Extract the [X, Y] coordinate from the center of the cell holding the provided text.  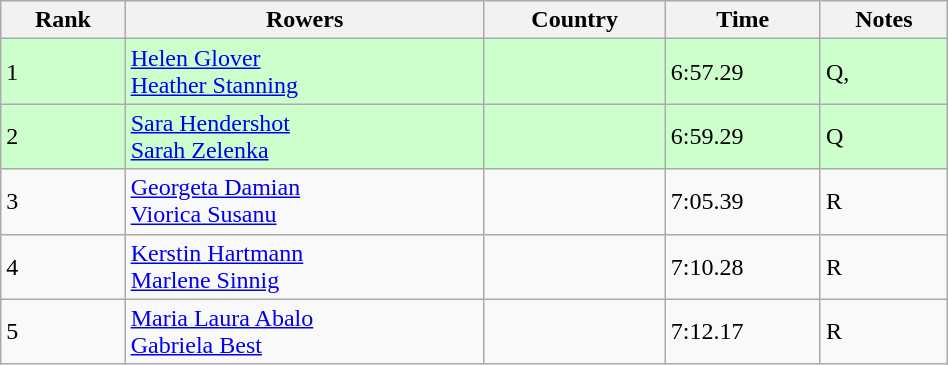
2 [63, 136]
5 [63, 332]
7:05.39 [742, 202]
Rank [63, 20]
Time [742, 20]
Notes [884, 20]
Country [574, 20]
4 [63, 266]
Sara HendershotSarah Zelenka [304, 136]
Q, [884, 72]
Kerstin HartmannMarlene Sinnig [304, 266]
7:12.17 [742, 332]
Helen GloverHeather Stanning [304, 72]
Georgeta DamianViorica Susanu [304, 202]
7:10.28 [742, 266]
6:57.29 [742, 72]
3 [63, 202]
1 [63, 72]
Rowers [304, 20]
Maria Laura AbaloGabriela Best [304, 332]
6:59.29 [742, 136]
Q [884, 136]
